Return the [X, Y] coordinate for the center point of the cell that contains the specified text.  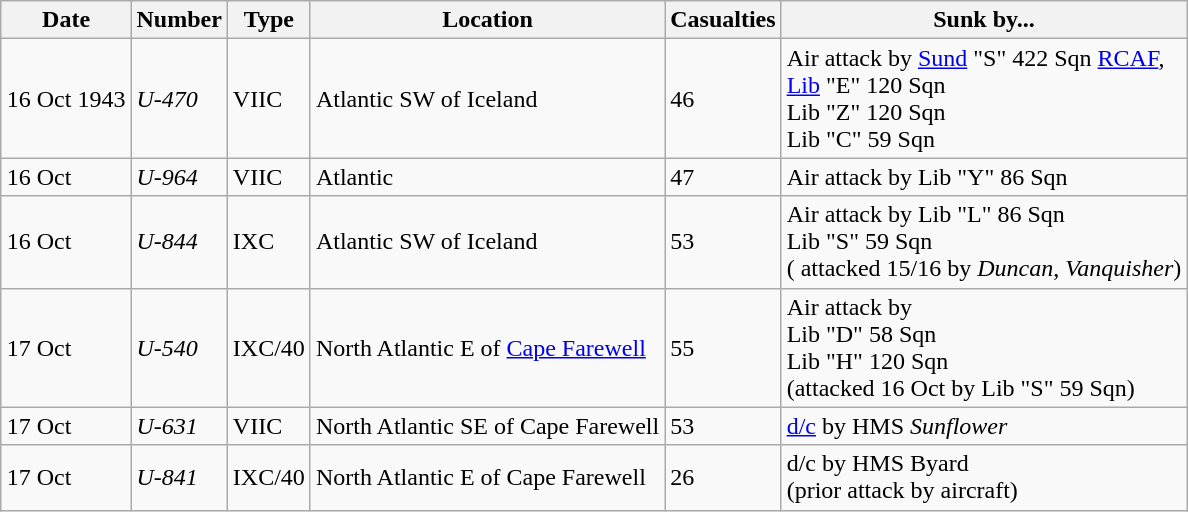
Location [487, 20]
Type [268, 20]
U-470 [179, 98]
Atlantic [487, 177]
Air attack by Lib "Y" 86 Sqn [984, 177]
Casualties [723, 20]
26 [723, 478]
Number [179, 20]
U-964 [179, 177]
Air attack by Lib "D" 58 Sqn Lib "H" 120 Sqn(attacked 16 Oct by Lib "S" 59 Sqn) [984, 348]
55 [723, 348]
North Atlantic SE of Cape Farewell [487, 426]
Date [66, 20]
47 [723, 177]
IXC [268, 242]
U-631 [179, 426]
d/c by HMS Sunflower [984, 426]
Air attack by Sund "S" 422 Sqn RCAF, Lib "E" 120 Sqn Lib "Z" 120 Sqn Lib "C" 59 Sqn [984, 98]
U-540 [179, 348]
16 Oct 1943 [66, 98]
U-841 [179, 478]
46 [723, 98]
Air attack by Lib "L" 86 Sqn Lib "S" 59 Sqn ( attacked 15/16 by Duncan, Vanquisher) [984, 242]
Sunk by... [984, 20]
d/c by HMS Byard (prior attack by aircraft) [984, 478]
U-844 [179, 242]
